Return the (x, y) coordinate for the center point of the cell that contains the specified text.  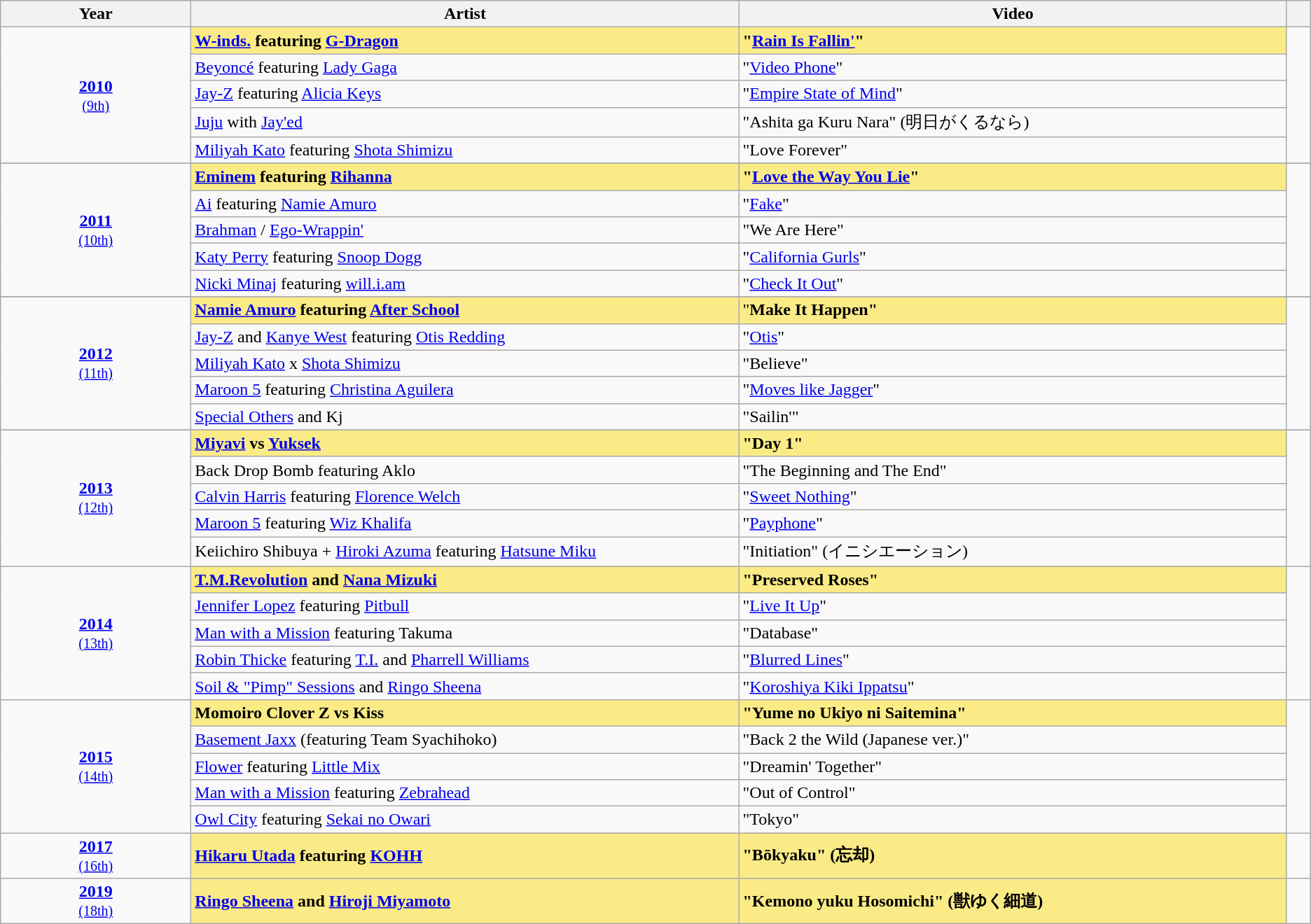
"Love Forever" (1013, 150)
"Database" (1013, 633)
"Dreamin' Together" (1013, 766)
"Sailin'" (1013, 416)
Special Others and Kj (465, 416)
"The Beginning and The End" (1013, 470)
"Back 2 the Wild (Japanese ver.)" (1013, 739)
"Love the Way You Lie" (1013, 177)
2019(18th) (96, 902)
"We Are Here" (1013, 230)
Soil & "Pimp" Sessions and Ringo Sheena (465, 686)
Artist (465, 14)
Maroon 5 featuring Christina Aguilera (465, 390)
2011(10th) (96, 230)
"Blurred Lines" (1013, 659)
"Out of Control" (1013, 793)
"Bōkyaku" (忘却) (1013, 855)
Owl City featuring Sekai no Owari (465, 820)
"Check It Out" (1013, 283)
Juju with Jay'ed (465, 122)
Calvin Harris featuring Florence Welch (465, 496)
2013(12th) (96, 498)
"Koroshiya Kiki Ippatsu" (1013, 686)
Namie Amuro featuring After School (465, 310)
"Otis" (1013, 337)
2012(11th) (96, 363)
Flower featuring Little Mix (465, 766)
Nicki Minaj featuring will.i.am (465, 283)
"Day 1" (1013, 443)
"Yume no Ukiyo ni Saitemina" (1013, 713)
Momoiro Clover Z vs Kiss (465, 713)
"Initiation" (イニシエーション) (1013, 552)
"Fake" (1013, 204)
"Preserved Roses" (1013, 580)
"Ashita ga Kuru Nara" (明日がくるなら) (1013, 122)
Jennifer Lopez featuring Pitbull (465, 606)
Miliyah Kato featuring Shota Shimizu (465, 150)
2010(9th) (96, 95)
Brahman / Ego-Wrappin' (465, 230)
Basement Jaxx (featuring Team Syachihoko) (465, 739)
Hikaru Utada featuring KOHH (465, 855)
Robin Thicke featuring T.I. and Pharrell Williams (465, 659)
2017(16th) (96, 855)
Man with a Mission featuring Takuma (465, 633)
"Video Phone" (1013, 67)
Eminem featuring Rihanna (465, 177)
T.M.Revolution and Nana Mizuki (465, 580)
Miyavi vs Yuksek (465, 443)
Miliyah Kato x Shota Shimizu (465, 363)
"Empire State of Mind" (1013, 94)
Video (1013, 14)
"Make It Happen" (1013, 310)
W-inds. featuring G-Dragon (465, 41)
"Live It Up" (1013, 606)
Jay-Z featuring Alicia Keys (465, 94)
Back Drop Bomb featuring Aklo (465, 470)
Year (96, 14)
"Moves like Jagger" (1013, 390)
Keiichiro Shibuya + Hiroki Azuma featuring Hatsune Miku (465, 552)
"Believe" (1013, 363)
"Tokyo" (1013, 820)
2015(14th) (96, 766)
Ai featuring Namie Amuro (465, 204)
Man with a Mission featuring Zebrahead (465, 793)
"Kemono yuku Hosomichi" (獣ゆく細道) (1013, 902)
2014(13th) (96, 633)
Beyoncé featuring Lady Gaga (465, 67)
Maroon 5 featuring Wiz Khalifa (465, 523)
"California Gurls" (1013, 257)
"Rain Is Fallin'" (1013, 41)
Katy Perry featuring Snoop Dogg (465, 257)
Ringo Sheena and Hiroji Miyamoto (465, 902)
"Sweet Nothing" (1013, 496)
Jay-Z and Kanye West featuring Otis Redding (465, 337)
"Payphone" (1013, 523)
